Output the (X, Y) coordinate of the center of the cell containing the given text.  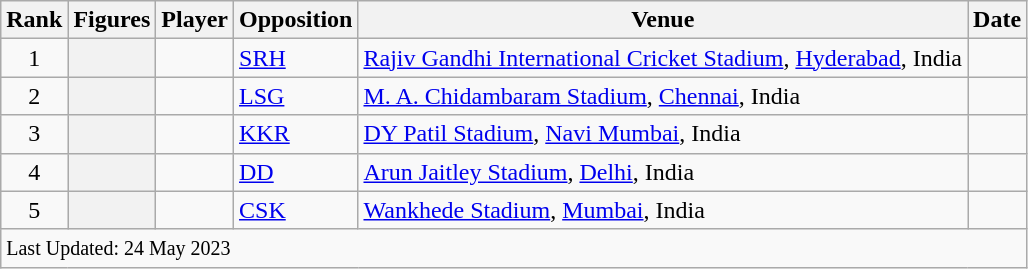
DD (296, 172)
CSK (296, 210)
Opposition (296, 20)
1 (34, 58)
Last Updated: 24 May 2023 (514, 248)
Figures (112, 20)
M. A. Chidambaram Stadium, Chennai, India (663, 96)
KKR (296, 134)
4 (34, 172)
5 (34, 210)
Venue (663, 20)
Arun Jaitley Stadium, Delhi, India (663, 172)
3 (34, 134)
DY Patil Stadium, Navi Mumbai, India (663, 134)
Rank (34, 20)
2 (34, 96)
Wankhede Stadium, Mumbai, India (663, 210)
Rajiv Gandhi International Cricket Stadium, Hyderabad, India (663, 58)
Date (998, 20)
SRH (296, 58)
Player (195, 20)
LSG (296, 96)
